Provide the (x, y) coordinate of the cell's center where the given text is located.  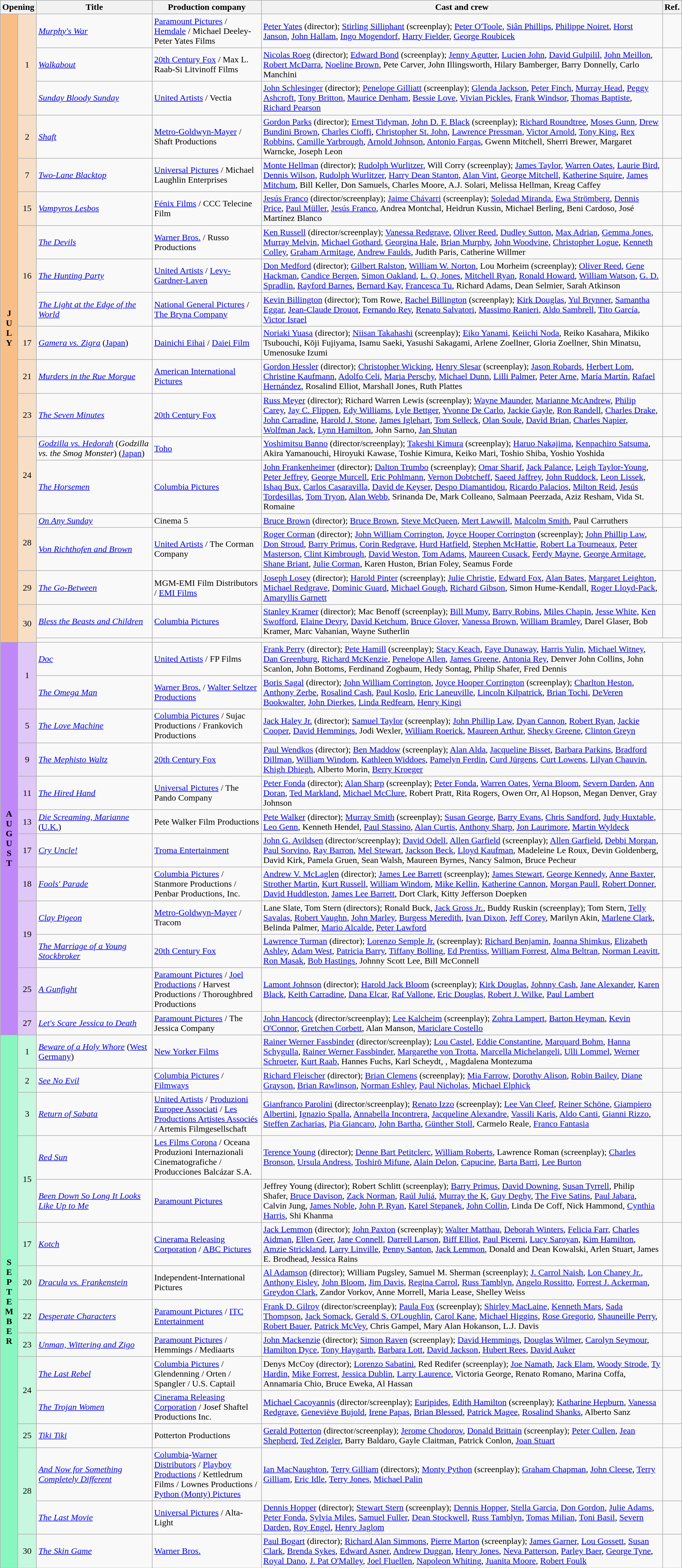
The Hired Hand (94, 793)
The Marriage of a Young Stockbroker (94, 951)
JULY (9, 328)
American International Pictures (207, 376)
Walkabout (94, 65)
United Artists / Produzioni Europee Associati / Les Productions Artistes Associés / Artemis Filmgesellschaft (207, 1114)
11 (27, 793)
Ref. (672, 7)
The Mephisto Waltz (94, 759)
7 (27, 175)
United Artists / Levy-Gardner-Laven (207, 276)
Die Screaming, Marianne (U.K.) (94, 822)
Paramount Pictures / ITC Entertainment (207, 1316)
United Artists / Vectia (207, 98)
Unman, Wittering and Zigo (94, 1345)
Paramount Pictures / Joel Productions / Harvest Productions / Thoroughbred Productions (207, 989)
18 (27, 884)
Dracula vs. Frankenstein (94, 1283)
Warner Bros. / Walter Seltzer Productions (207, 692)
Warner Bros. (207, 1551)
22 (27, 1316)
Troma Entertainment (207, 850)
SEPTEMBER (9, 1302)
Sunday Bloody Sunday (94, 98)
Godzilla vs. Hedorah (Godzilla vs. the Smog Monster) (Japan) (94, 448)
Toho (207, 448)
The Last Movie (94, 1518)
19 (27, 934)
MGM-EMI Film Distributors / EMI Films (207, 588)
Columbia Pictures / Filmways (207, 1081)
A Gunfight (94, 989)
AUGUST (9, 839)
The Last Rebel (94, 1373)
The Devils (94, 242)
See No Evil (94, 1081)
Shaft (94, 136)
29 (27, 588)
21 (27, 376)
The Go-Between (94, 588)
The Seven Minutes (94, 415)
And Now for Something Completely Different (94, 1474)
9 (27, 759)
The Light at the Edge of the World (94, 309)
Les Films Corona / Oceana Produzioni Internazionali Cinematografiche / Producciones Balcázar S.A. (207, 1157)
The Love Machine (94, 726)
The Horsemen (94, 487)
Murphy's War (94, 31)
Cry Uncle! (94, 850)
Tiki Tiki (94, 1436)
Gamera vs. Zigra (Japan) (94, 343)
The Omega Man (94, 692)
Universal Pictures / Alta-Light (207, 1518)
5 (27, 726)
Columbia-Warner Distributors / Playboy Productions / Kettledrum Films / Lownes Productions / Python (Monty) Pictures (207, 1474)
Columbia Pictures / Glendenning / Orten / Spangler / U.S. Captail (207, 1373)
13 (27, 822)
Two-Lane Blacktop (94, 175)
Beware of a Holy Whore (West Germany) (94, 1052)
Title (94, 7)
National General Pictures / The Bryna Company (207, 309)
Production company (207, 7)
Clay Pigeon (94, 917)
Paramount Pictures (207, 1201)
Potterton Productions (207, 1436)
Vampyros Lesbos (94, 209)
New Yorker Films (207, 1052)
Pete Walker Film Productions (207, 822)
27 (27, 1023)
Von Richthofen and Brown (94, 549)
20th Century Fox / Max L. Raab-Si Litvinoff Films (207, 65)
Cast and crew (462, 7)
Kotch (94, 1244)
Cinema 5 (207, 521)
Bless the Beasts and Children (94, 621)
Universal Pictures / The Pando Company (207, 793)
Cinerama Releasing Corporation / Josef Shaftel Productions Inc. (207, 1407)
Let's Scare Jessica to Death (94, 1023)
United Artists / The Corman Company (207, 549)
Doc (94, 659)
The Trojan Women (94, 1407)
Bruce Brown (director); Bruce Brown, Steve McQueen, Mert Lawwill, Malcolm Smith, Paul Carruthers (462, 521)
Been Down So Long It Looks Like Up to Me (94, 1201)
Columbia Pictures / Sujac Productions / Frankovich Productions (207, 726)
Fénix Films / CCC Telecine Film (207, 209)
Warner Bros. / Russo Productions (207, 242)
Metro-Goldwyn-Mayer / Shaft Productions (207, 136)
The Hunting Party (94, 276)
20 (27, 1283)
Metro-Goldwyn-Mayer / Tracom (207, 917)
The Skin Game (94, 1551)
United Artists / FP Films (207, 659)
Dainichi Eihai / Daiei Film (207, 343)
On Any Sunday (94, 521)
Opening (18, 7)
Cinerama Releasing Corporation / ABC Pictures (207, 1244)
Columbia Pictures / Stanmore Productions / Penbar Productions, Inc. (207, 884)
Paramount Pictures / Hemdale / Michael Deeley-Peter Yates Films (207, 31)
Paramount Pictures / Hemmings / Mediaarts (207, 1345)
Return of Sabata (94, 1114)
16 (27, 276)
Universal Pictures / Michael Laughlin Enterprises (207, 175)
3 (27, 1114)
Independent-International Pictures (207, 1283)
Red Sun (94, 1157)
Desperate Characters (94, 1316)
Paramount Pictures / The Jessica Company (207, 1023)
Murders in the Rue Morgue (94, 376)
Fools' Parade (94, 884)
